For the text-containing cell, return its midpoint in [x, y] coordinate format. 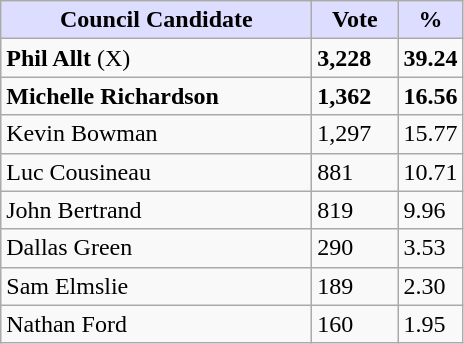
Kevin Bowman [156, 134]
881 [355, 172]
189 [355, 286]
2.30 [430, 286]
9.96 [430, 210]
Dallas Green [156, 248]
Luc Cousineau [156, 172]
John Bertrand [156, 210]
Michelle Richardson [156, 96]
160 [355, 324]
3.53 [430, 248]
819 [355, 210]
% [430, 20]
Phil Allt (X) [156, 58]
16.56 [430, 96]
Nathan Ford [156, 324]
3,228 [355, 58]
Sam Elmslie [156, 286]
39.24 [430, 58]
1,297 [355, 134]
Council Candidate [156, 20]
1,362 [355, 96]
10.71 [430, 172]
290 [355, 248]
1.95 [430, 324]
15.77 [430, 134]
Vote [355, 20]
